For the text-containing cell, return its midpoint in [x, y] coordinate format. 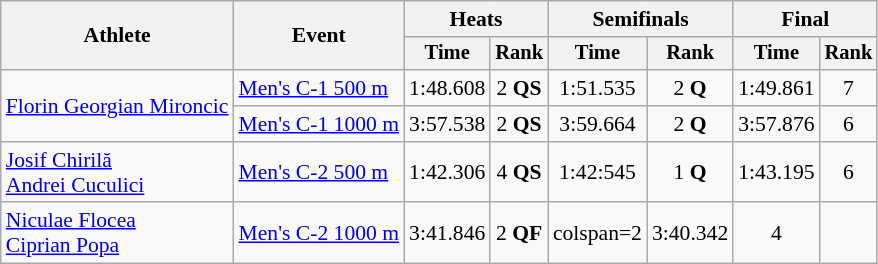
1:48.608 [447, 88]
4 QS [519, 172]
1:43.195 [776, 172]
Josif ChirilăAndrei Cuculici [118, 172]
1:51.535 [598, 88]
Men's C-1 1000 m [320, 124]
3:40.342 [690, 234]
Niculae FloceaCiprian Popa [118, 234]
3:57.876 [776, 124]
Heats [476, 19]
colspan=2 [598, 234]
7 [849, 88]
Men's C-2 500 m [320, 172]
Men's C-1 500 m [320, 88]
1 Q [690, 172]
3:57.538 [447, 124]
2 QF [519, 234]
Men's C-2 1000 m [320, 234]
Event [320, 36]
1:42:545 [598, 172]
1:49.861 [776, 88]
4 [776, 234]
Athlete [118, 36]
Florin Georgian Mironcic [118, 106]
Semifinals [640, 19]
3:41.846 [447, 234]
Final [805, 19]
3:59.664 [598, 124]
1:42.306 [447, 172]
